Extract the (X, Y) coordinate from the center of the cell holding the provided text.  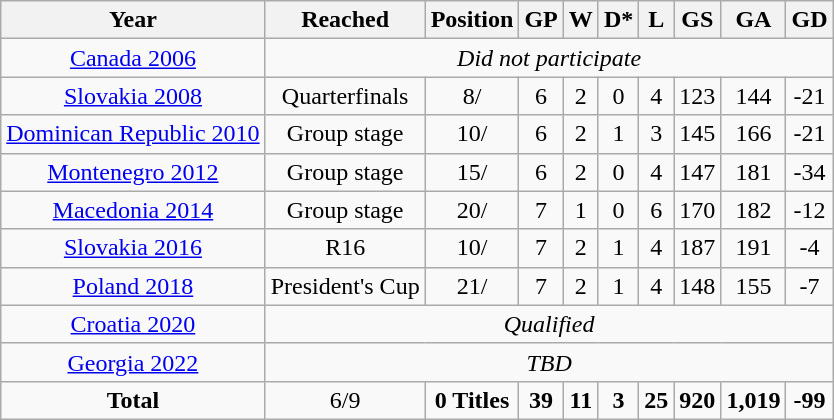
Canada 2006 (133, 58)
Year (133, 20)
181 (754, 172)
155 (754, 286)
-99 (810, 400)
15/ (472, 172)
Poland 2018 (133, 286)
21/ (472, 286)
8/ (472, 96)
GP (541, 20)
Total (133, 400)
Position (472, 20)
166 (754, 134)
Qualified (549, 324)
147 (698, 172)
-12 (810, 210)
Montenegro 2012 (133, 172)
R16 (345, 248)
920 (698, 400)
TBD (549, 362)
W (580, 20)
Dominican Republic 2010 (133, 134)
1,019 (754, 400)
Macedonia 2014 (133, 210)
Slovakia 2016 (133, 248)
191 (754, 248)
123 (698, 96)
Slovakia 2008 (133, 96)
-4 (810, 248)
-7 (810, 286)
President's Cup (345, 286)
6/9 (345, 400)
170 (698, 210)
Croatia 2020 (133, 324)
20/ (472, 210)
25 (656, 400)
Did not participate (549, 58)
-34 (810, 172)
Georgia 2022 (133, 362)
11 (580, 400)
Quarterfinals (345, 96)
39 (541, 400)
GA (754, 20)
182 (754, 210)
GD (810, 20)
187 (698, 248)
145 (698, 134)
D* (618, 20)
144 (754, 96)
L (656, 20)
0 Titles (472, 400)
148 (698, 286)
GS (698, 20)
Reached (345, 20)
